Return (X, Y) of the center of cell containing provided text 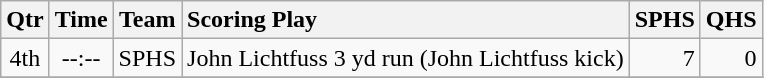
7 (664, 58)
--:-- (81, 58)
Scoring Play (406, 20)
John Lichtfuss 3 yd run (John Lichtfuss kick) (406, 58)
Time (81, 20)
Team (147, 20)
QHS (731, 20)
Qtr (25, 20)
0 (731, 58)
4th (25, 58)
